Scan for the cell matching the given text and deliver its (X, Y) coordinate at center. 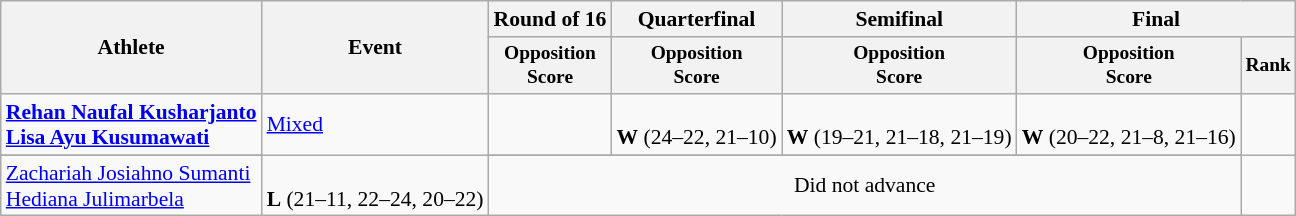
L (21–11, 22–24, 20–22) (376, 186)
W (20–22, 21–8, 21–16) (1129, 124)
Athlete (132, 48)
W (19–21, 21–18, 21–19) (900, 124)
Zachariah Josiahno SumantiHediana Julimarbela (132, 186)
Semifinal (900, 19)
Rank (1268, 66)
Quarterfinal (696, 19)
Mixed (376, 124)
W (24–22, 21–10) (696, 124)
Final (1156, 19)
Rehan Naufal KusharjantoLisa Ayu Kusumawati (132, 124)
Did not advance (865, 186)
Event (376, 48)
Round of 16 (550, 19)
